Determine the [X, Y] coordinate at the center of the cell enclosing the given text.  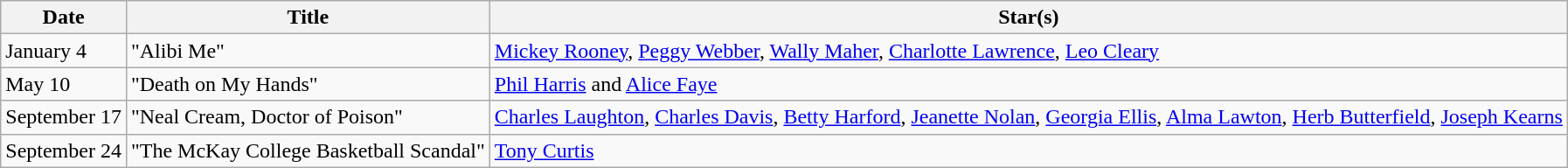
Mickey Rooney, Peggy Webber, Wally Maher, Charlotte Lawrence, Leo Cleary [1028, 51]
Phil Harris and Alice Faye [1028, 84]
"The McKay College Basketball Scandal" [308, 150]
May 10 [64, 84]
Star(s) [1028, 17]
September 24 [64, 150]
"Neal Cream, Doctor of Poison" [308, 117]
"Death on My Hands" [308, 84]
Charles Laughton, Charles Davis, Betty Harford, Jeanette Nolan, Georgia Ellis, Alma Lawton, Herb Butterfield, Joseph Kearns [1028, 117]
Date [64, 17]
Title [308, 17]
September 17 [64, 117]
January 4 [64, 51]
"Alibi Me" [308, 51]
Tony Curtis [1028, 150]
